Locate the cell with the specified text and output its [X, Y] center coordinate. 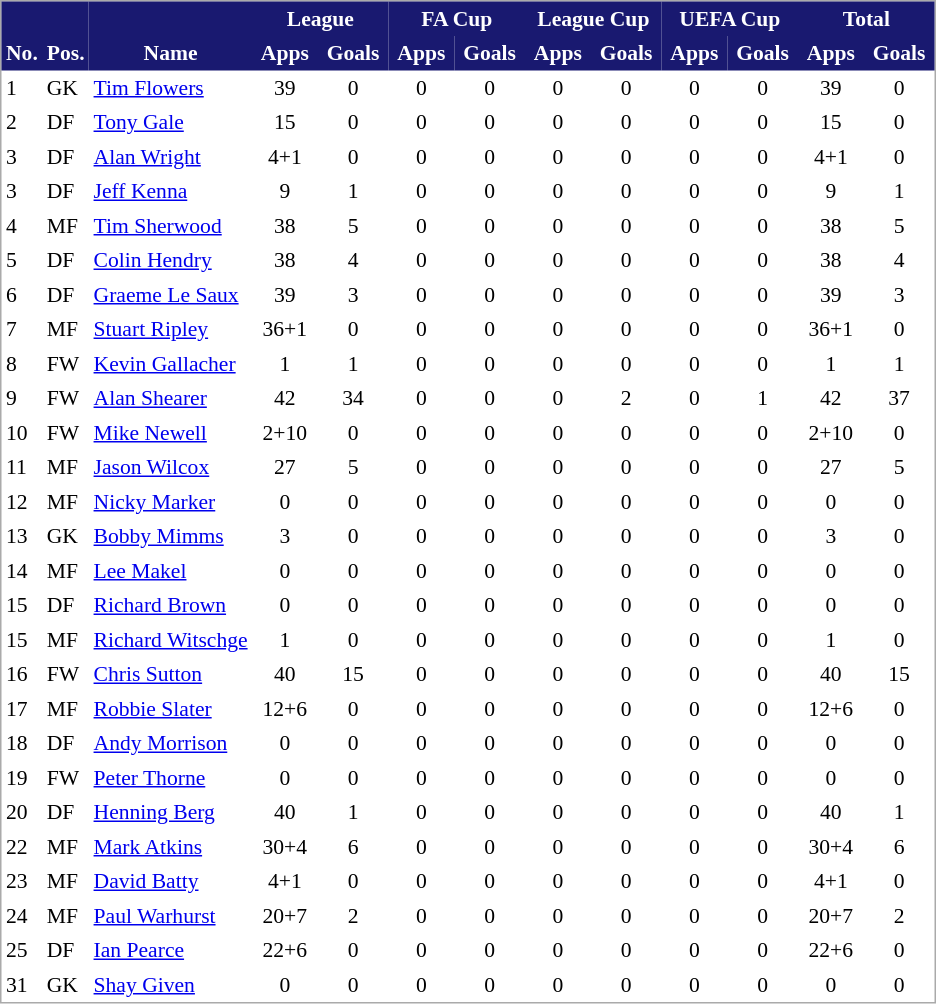
Paul Warhurst [170, 915]
Tim Flowers [170, 87]
11 [22, 467]
No. [22, 36]
Total [866, 19]
23 [22, 881]
22 [22, 847]
31 [22, 985]
Tim Sherwood [170, 225]
Robbie Slater [170, 709]
12 [22, 501]
Kevin Gallacher [170, 363]
Chris Sutton [170, 674]
Colin Hendry [170, 260]
Stuart Ripley [170, 329]
FA Cup [457, 19]
20 [22, 812]
19 [22, 777]
Andy Morrison [170, 743]
Ian Pearce [170, 950]
Pos. [66, 36]
Mike Newell [170, 433]
Henning Berg [170, 812]
17 [22, 709]
13 [22, 536]
Peter Thorne [170, 777]
34 [354, 398]
UEFA Cup [730, 19]
League [320, 19]
Mark Atkins [170, 847]
8 [22, 363]
18 [22, 743]
16 [22, 674]
24 [22, 915]
Tony Gale [170, 122]
7 [22, 329]
25 [22, 950]
David Batty [170, 881]
Alan Wright [170, 157]
37 [900, 398]
Jason Wilcox [170, 467]
Lee Makel [170, 571]
Nicky Marker [170, 501]
10 [22, 433]
Richard Brown [170, 605]
Bobby Mimms [170, 536]
League Cup [593, 19]
Name [170, 36]
Richard Witschge [170, 639]
Shay Given [170, 985]
Graeme Le Saux [170, 295]
Alan Shearer [170, 398]
Jeff Kenna [170, 191]
14 [22, 571]
